From the cell containing the given text, extract its center point as (x, y) coordinate. 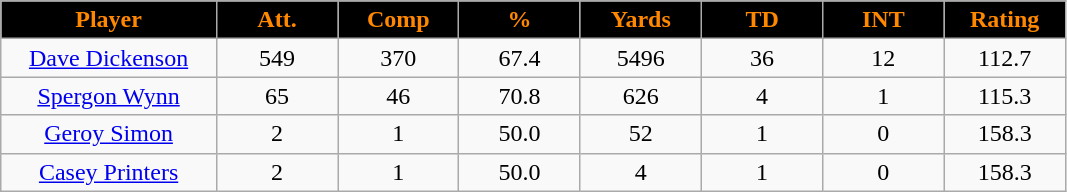
Att. (276, 20)
Dave Dickenson (109, 58)
36 (762, 58)
% (520, 20)
67.4 (520, 58)
70.8 (520, 96)
Rating (1004, 20)
46 (398, 96)
TD (762, 20)
370 (398, 58)
Spergon Wynn (109, 96)
626 (640, 96)
115.3 (1004, 96)
5496 (640, 58)
112.7 (1004, 58)
INT (884, 20)
12 (884, 58)
Yards (640, 20)
65 (276, 96)
52 (640, 134)
Player (109, 20)
Comp (398, 20)
549 (276, 58)
Geroy Simon (109, 134)
Casey Printers (109, 172)
